Pinpoint the cell where the given text exists, returning its (X, Y) midpoint coordinate. 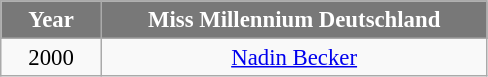
Nadin Becker (294, 58)
2000 (52, 58)
Miss Millennium Deutschland (294, 20)
Year (52, 20)
